Output the [X, Y] coordinate of the center of the cell containing the given text.  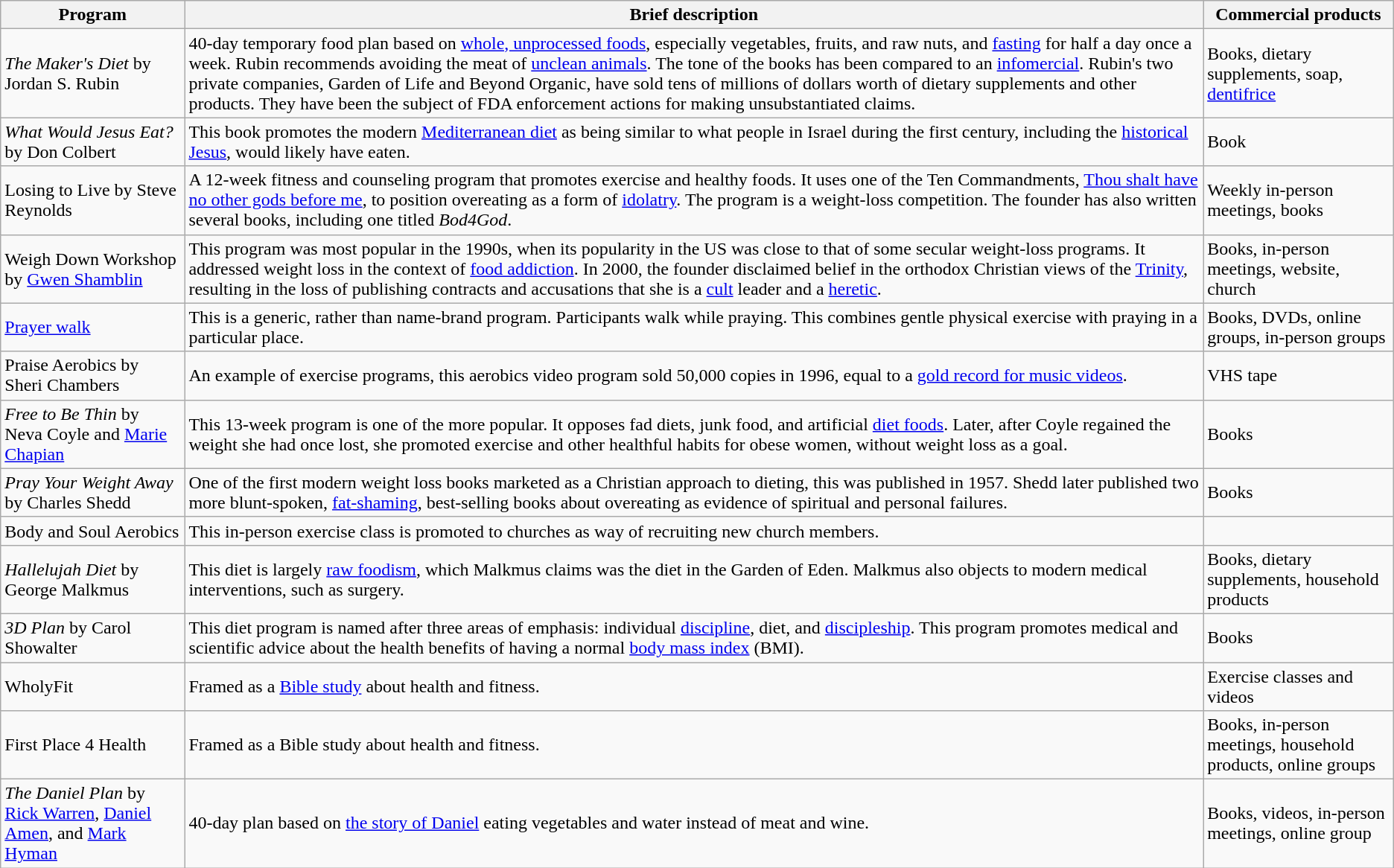
Brief description [694, 15]
Body and Soul Aerobics [92, 531]
This in-person exercise class is promoted to churches as way of recruiting new church members. [694, 531]
Books, in-person meetings, website, church [1299, 269]
3D Plan by Carol Showalter [92, 637]
Prayer walk [92, 328]
Exercise classes and videos [1299, 686]
Book [1299, 141]
Weigh Down Workshop by Gwen Shamblin [92, 269]
Losing to Live by Steve Reynolds [92, 200]
Books, in-person meetings, household products, online groups [1299, 745]
Free to Be Thin by Neva Coyle and Marie Chapian [92, 434]
Books, dietary supplements, household products [1299, 579]
Hallelujah Diet by George Malkmus [92, 579]
Books, dietary supplements, soap, dentifrice [1299, 73]
An example of exercise programs, this aerobics video program sold 50,000 copies in 1996, equal to a gold record for music videos. [694, 375]
VHS tape [1299, 375]
Praise Aerobics by Sheri Chambers [92, 375]
The Maker's Diet by Jordan S. Rubin [92, 73]
First Place 4 Health [92, 745]
Weekly in-person meetings, books [1299, 200]
What Would Jesus Eat? by Don Colbert [92, 141]
Books, videos, in-person meetings, online group [1299, 823]
Books, DVDs, online groups, in-person groups [1299, 328]
Commercial products [1299, 15]
Program [92, 15]
Pray Your Weight Away by Charles Shedd [92, 493]
The Daniel Plan by Rick Warren, Daniel Amen, and Mark Hyman [92, 823]
WholyFit [92, 686]
40-day plan based on the story of Daniel eating vegetables and water instead of meat and wine. [694, 823]
